Pinpoint the cell where the given text exists, returning its (X, Y) midpoint coordinate. 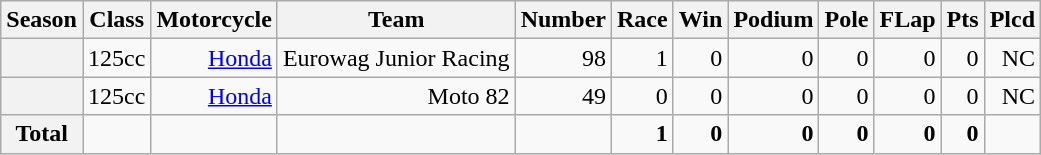
Eurowag Junior Racing (396, 58)
Total (42, 134)
Pole (846, 20)
Moto 82 (396, 96)
Race (643, 20)
Number (563, 20)
Pts (962, 20)
Motorcycle (214, 20)
Class (116, 20)
Season (42, 20)
FLap (908, 20)
Team (396, 20)
Plcd (1012, 20)
49 (563, 96)
98 (563, 58)
Podium (774, 20)
Win (700, 20)
